Scan for the cell matching the given text and deliver its (x, y) coordinate at center. 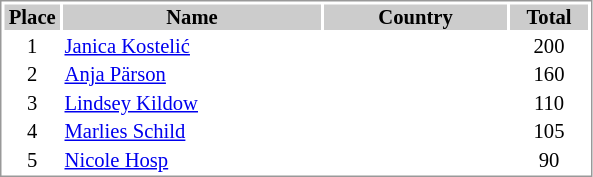
Lindsey Kildow (192, 103)
90 (549, 160)
Janica Kostelić (192, 46)
Name (192, 17)
Total (549, 17)
1 (32, 46)
2 (32, 75)
Nicole Hosp (192, 160)
3 (32, 103)
200 (549, 46)
105 (549, 131)
4 (32, 131)
Place (32, 17)
Country (416, 17)
160 (549, 75)
5 (32, 160)
110 (549, 103)
Anja Pärson (192, 75)
Marlies Schild (192, 131)
